Find where the given text appears and provide that cell's center as [X, Y] coordinate. 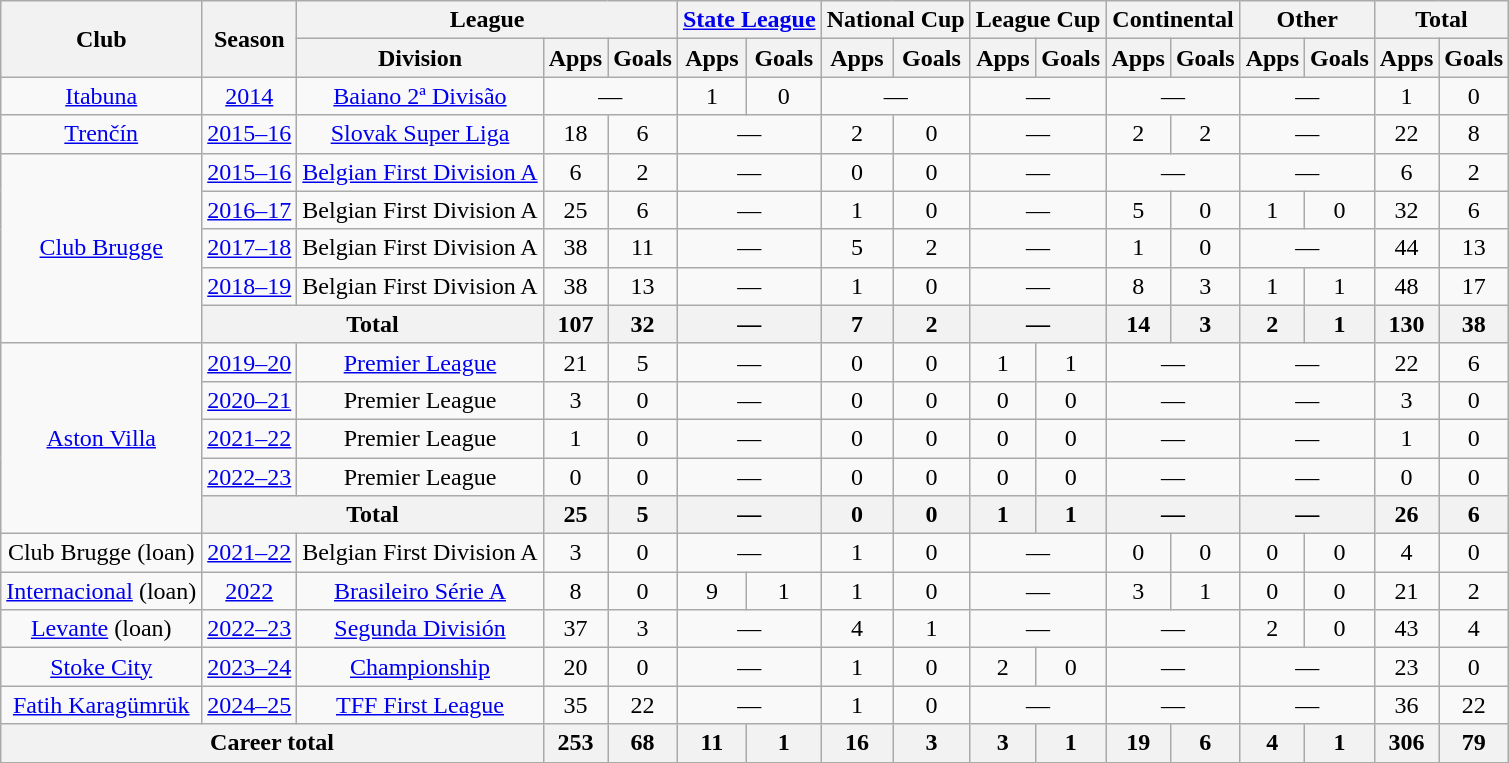
253 [575, 743]
130 [1406, 324]
National Cup [896, 20]
League [488, 20]
Season [250, 39]
36 [1406, 705]
79 [1474, 743]
League Cup [1038, 20]
State League [749, 20]
43 [1406, 629]
2022 [250, 591]
2020–21 [250, 400]
Club Brugge (loan) [102, 553]
Division [420, 58]
19 [1138, 743]
Club [102, 39]
7 [857, 324]
Itabuna [102, 96]
2016–17 [250, 210]
Continental [1173, 20]
2017–18 [250, 248]
Championship [420, 667]
23 [1406, 667]
48 [1406, 286]
Aston Villa [102, 438]
18 [575, 134]
Stoke City [102, 667]
37 [575, 629]
Slovak Super Liga [420, 134]
14 [1138, 324]
TFF First League [420, 705]
Club Brugge [102, 248]
9 [712, 591]
2024–25 [250, 705]
Other [1307, 20]
Levante (loan) [102, 629]
Career total [272, 743]
44 [1406, 248]
Segunda División [420, 629]
26 [1406, 515]
20 [575, 667]
107 [575, 324]
17 [1474, 286]
Trenčín [102, 134]
68 [643, 743]
2019–20 [250, 362]
Fatih Karagümrük [102, 705]
Brasileiro Série A [420, 591]
Internacional (loan) [102, 591]
35 [575, 705]
2018–19 [250, 286]
16 [857, 743]
2014 [250, 96]
306 [1406, 743]
Baiano 2ª Divisão [420, 96]
2023–24 [250, 667]
